Return the [X, Y] coordinate for the center point of the cell that contains the specified text.  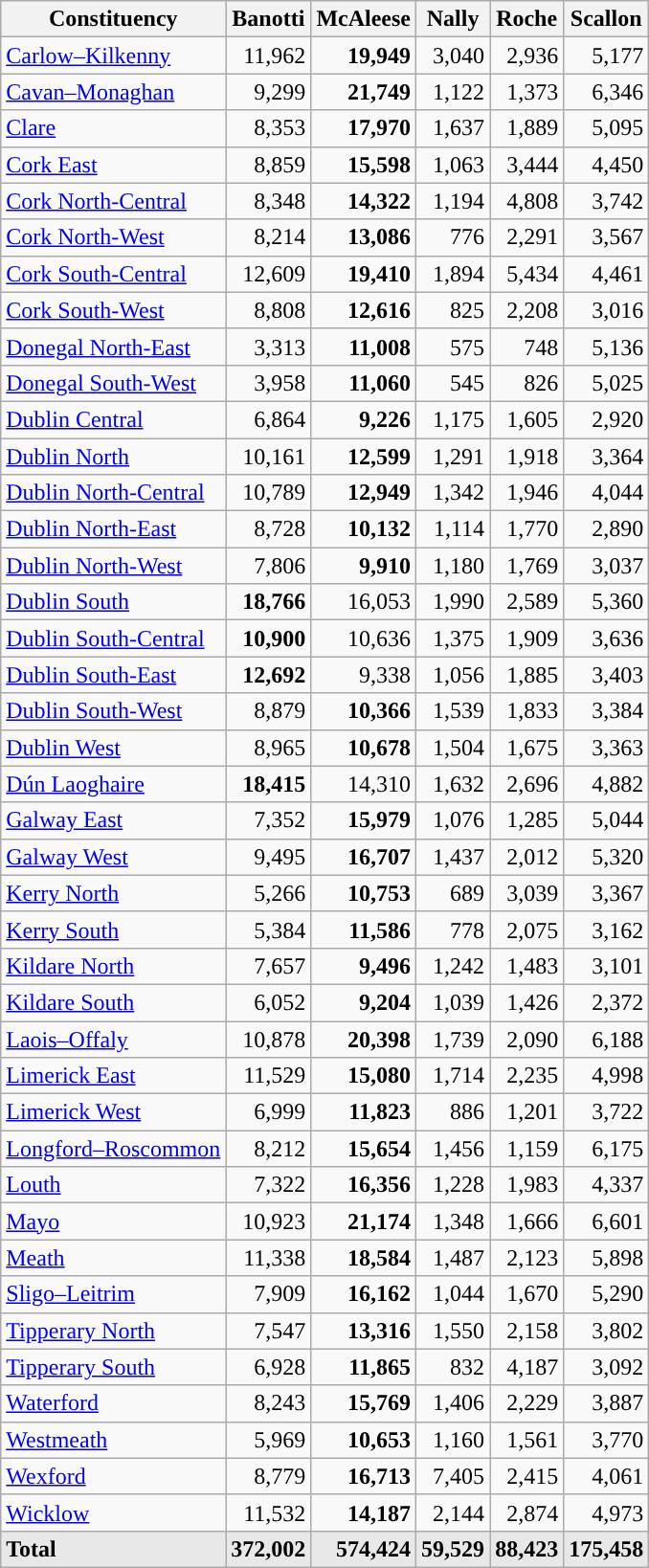
1,076 [454, 820]
1,483 [526, 966]
1,909 [526, 638]
11,586 [364, 930]
10,789 [268, 493]
1,550 [454, 1331]
19,949 [364, 56]
1,228 [454, 1185]
11,865 [364, 1367]
748 [526, 347]
1,375 [454, 638]
Kerry North [113, 893]
18,415 [268, 784]
3,742 [607, 201]
10,636 [364, 638]
15,598 [364, 165]
7,405 [454, 1476]
5,290 [607, 1294]
8,779 [268, 1476]
88,423 [526, 1549]
1,666 [526, 1221]
3,364 [607, 457]
Westmeath [113, 1440]
Roche [526, 19]
1,114 [454, 529]
1,637 [454, 128]
10,923 [268, 1221]
Tipperary South [113, 1367]
1,159 [526, 1149]
1,983 [526, 1185]
3,037 [607, 566]
Wexford [113, 1476]
1,285 [526, 820]
Kildare North [113, 966]
14,310 [364, 784]
12,609 [268, 274]
Dublin North [113, 457]
11,962 [268, 56]
5,177 [607, 56]
Galway East [113, 820]
3,039 [526, 893]
Dublin South-West [113, 711]
1,160 [454, 1440]
5,044 [607, 820]
3,363 [607, 748]
2,235 [526, 1076]
Laois–Offaly [113, 1039]
7,657 [268, 966]
Cavan–Monaghan [113, 92]
1,348 [454, 1221]
826 [526, 383]
7,352 [268, 820]
8,214 [268, 237]
8,965 [268, 748]
Cork South-Central [113, 274]
10,366 [364, 711]
778 [454, 930]
10,878 [268, 1039]
11,008 [364, 347]
2,208 [526, 310]
10,678 [364, 748]
1,889 [526, 128]
3,958 [268, 383]
3,403 [607, 675]
12,616 [364, 310]
1,044 [454, 1294]
1,885 [526, 675]
Wicklow [113, 1512]
Limerick West [113, 1112]
1,406 [454, 1403]
16,053 [364, 602]
12,949 [364, 493]
1,242 [454, 966]
3,162 [607, 930]
1,894 [454, 274]
8,728 [268, 529]
1,039 [454, 1002]
1,561 [526, 1440]
175,458 [607, 1549]
886 [454, 1112]
21,749 [364, 92]
8,353 [268, 128]
18,766 [268, 602]
1,201 [526, 1112]
16,162 [364, 1294]
5,025 [607, 383]
2,123 [526, 1258]
1,056 [454, 675]
1,426 [526, 1002]
Nally [454, 19]
6,928 [268, 1367]
8,212 [268, 1149]
10,161 [268, 457]
1,456 [454, 1149]
7,547 [268, 1331]
Dublin South-Central [113, 638]
Cork North-West [113, 237]
Kerry South [113, 930]
10,653 [364, 1440]
825 [454, 310]
1,180 [454, 566]
Donegal South-West [113, 383]
545 [454, 383]
6,052 [268, 1002]
3,770 [607, 1440]
Dublin North-West [113, 566]
15,654 [364, 1149]
3,313 [268, 347]
4,808 [526, 201]
1,714 [454, 1076]
Cork North-Central [113, 201]
7,806 [268, 566]
4,973 [607, 1512]
3,722 [607, 1112]
3,040 [454, 56]
2,229 [526, 1403]
Dublin Central [113, 419]
Carlow–Kilkenny [113, 56]
1,833 [526, 711]
5,969 [268, 1440]
3,384 [607, 711]
1,946 [526, 493]
776 [454, 237]
1,670 [526, 1294]
8,348 [268, 201]
Waterford [113, 1403]
17,970 [364, 128]
16,356 [364, 1185]
1,504 [454, 748]
Dublin South [113, 602]
Constituency [113, 19]
15,080 [364, 1076]
6,864 [268, 419]
574,424 [364, 1549]
9,204 [364, 1002]
11,823 [364, 1112]
4,998 [607, 1076]
1,291 [454, 457]
2,372 [607, 1002]
2,090 [526, 1039]
8,808 [268, 310]
Clare [113, 128]
2,415 [526, 1476]
2,012 [526, 857]
1,194 [454, 201]
1,675 [526, 748]
9,910 [364, 566]
12,599 [364, 457]
5,434 [526, 274]
16,713 [364, 1476]
7,909 [268, 1294]
3,802 [607, 1331]
4,061 [607, 1476]
1,175 [454, 419]
19,410 [364, 274]
2,920 [607, 419]
21,174 [364, 1221]
5,384 [268, 930]
14,322 [364, 201]
3,636 [607, 638]
Dublin North-East [113, 529]
4,187 [526, 1367]
Total [113, 1549]
1,373 [526, 92]
1,918 [526, 457]
1,770 [526, 529]
1,487 [454, 1258]
5,360 [607, 602]
372,002 [268, 1549]
3,444 [526, 165]
4,337 [607, 1185]
Cork East [113, 165]
1,342 [454, 493]
2,144 [454, 1512]
9,299 [268, 92]
1,632 [454, 784]
6,188 [607, 1039]
3,367 [607, 893]
10,900 [268, 638]
12,692 [268, 675]
6,346 [607, 92]
1,539 [454, 711]
59,529 [454, 1549]
Meath [113, 1258]
6,601 [607, 1221]
5,095 [607, 128]
Galway West [113, 857]
5,266 [268, 893]
10,753 [364, 893]
6,175 [607, 1149]
4,882 [607, 784]
1,122 [454, 92]
9,495 [268, 857]
2,291 [526, 237]
5,320 [607, 857]
20,398 [364, 1039]
7,322 [268, 1185]
Louth [113, 1185]
McAleese [364, 19]
Kildare South [113, 1002]
Dublin West [113, 748]
2,936 [526, 56]
3,016 [607, 310]
575 [454, 347]
Dublin North-Central [113, 493]
2,158 [526, 1331]
15,769 [364, 1403]
5,136 [607, 347]
10,132 [364, 529]
18,584 [364, 1258]
8,243 [268, 1403]
3,567 [607, 237]
8,879 [268, 711]
11,529 [268, 1076]
Sligo–Leitrim [113, 1294]
9,338 [364, 675]
11,060 [364, 383]
Scallon [607, 19]
832 [454, 1367]
15,979 [364, 820]
9,496 [364, 966]
16,707 [364, 857]
11,338 [268, 1258]
Dublin South-East [113, 675]
3,101 [607, 966]
689 [454, 893]
Mayo [113, 1221]
1,063 [454, 165]
2,874 [526, 1512]
3,887 [607, 1403]
1,739 [454, 1039]
13,316 [364, 1331]
9,226 [364, 419]
1,990 [454, 602]
8,859 [268, 165]
2,589 [526, 602]
3,092 [607, 1367]
2,890 [607, 529]
Limerick East [113, 1076]
5,898 [607, 1258]
1,769 [526, 566]
Cork South-West [113, 310]
6,999 [268, 1112]
Dún Laoghaire [113, 784]
1,605 [526, 419]
11,532 [268, 1512]
4,044 [607, 493]
Banotti [268, 19]
4,461 [607, 274]
Donegal North-East [113, 347]
2,696 [526, 784]
Longford–Roscommon [113, 1149]
Tipperary North [113, 1331]
1,437 [454, 857]
14,187 [364, 1512]
4,450 [607, 165]
13,086 [364, 237]
2,075 [526, 930]
